Capture the cell that displays the provided text and extract its [X, Y] central coordinate. 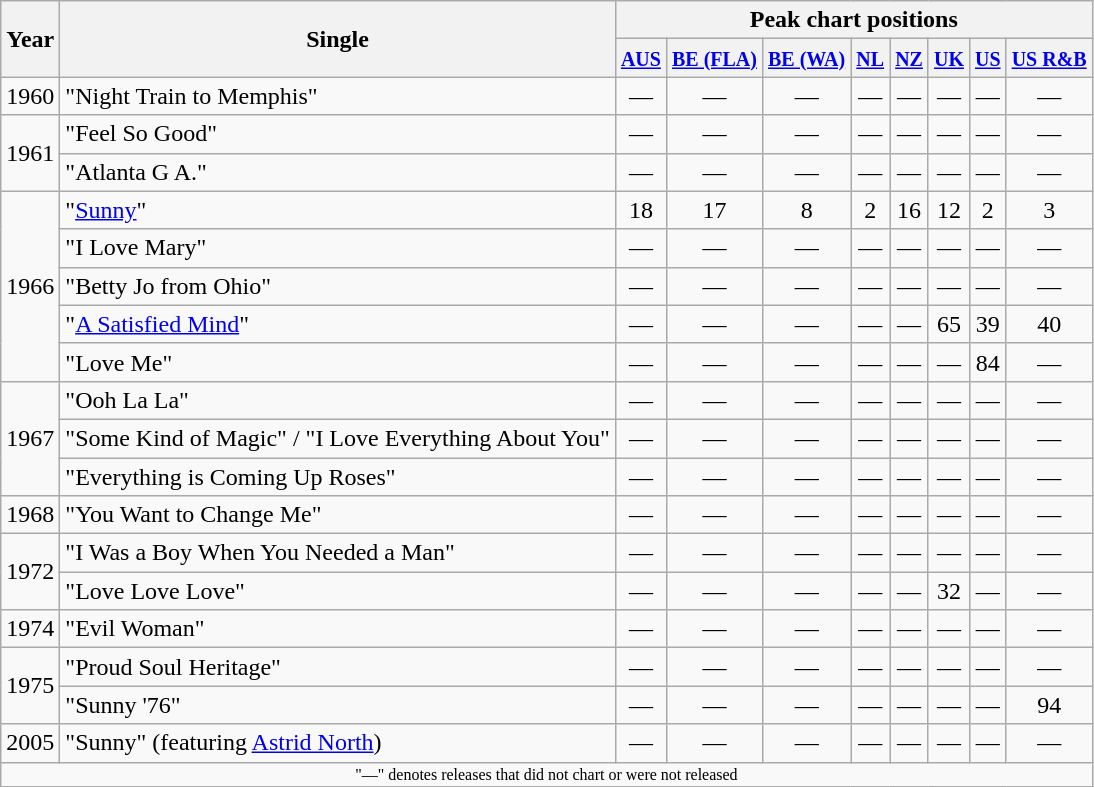
"Love Love Love" [338, 591]
16 [910, 210]
US [988, 58]
1972 [30, 572]
1968 [30, 515]
65 [948, 324]
40 [1049, 324]
1974 [30, 629]
Single [338, 39]
Year [30, 39]
"Some Kind of Magic" / "I Love Everything About You" [338, 438]
12 [948, 210]
US R&B [1049, 58]
"—" denotes releases that did not chart or were not released [546, 774]
"Sunny" [338, 210]
"Proud Soul Heritage" [338, 667]
BE (WA) [806, 58]
2005 [30, 743]
1975 [30, 686]
"Atlanta G A." [338, 172]
BE (FLA) [714, 58]
18 [640, 210]
"Sunny" (featuring Astrid North) [338, 743]
"Sunny '76" [338, 705]
"Love Me" [338, 362]
"Ooh La La" [338, 400]
8 [806, 210]
32 [948, 591]
1960 [30, 96]
"You Want to Change Me" [338, 515]
AUS [640, 58]
"I Was a Boy When You Needed a Man" [338, 553]
94 [1049, 705]
3 [1049, 210]
"Evil Woman" [338, 629]
1966 [30, 286]
39 [988, 324]
"Feel So Good" [338, 134]
1967 [30, 438]
NL [870, 58]
UK [948, 58]
NZ [910, 58]
Peak chart positions [854, 20]
1961 [30, 153]
17 [714, 210]
"I Love Mary" [338, 248]
"Night Train to Memphis" [338, 96]
84 [988, 362]
"Betty Jo from Ohio" [338, 286]
"A Satisfied Mind" [338, 324]
"Everything is Coming Up Roses" [338, 477]
